Output the (x, y) coordinate of the center of the cell containing the given text.  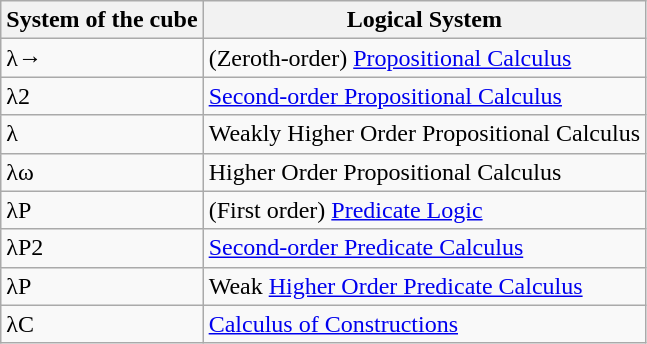
Weakly Higher Order Propositional Calculus (424, 134)
Weak Higher Order Predicate Calculus (424, 286)
λ (102, 134)
λC (102, 324)
λ→ (102, 58)
λP2 (102, 248)
(First order) Predicate Logic (424, 210)
Second-order Propositional Calculus (424, 96)
System of the cube (102, 20)
Higher Order Propositional Calculus (424, 172)
Logical System (424, 20)
λω (102, 172)
(Zeroth-order) Propositional Calculus (424, 58)
λ2 (102, 96)
Calculus of Constructions (424, 324)
Second-order Predicate Calculus (424, 248)
